Find where the given text appears and provide that cell's center as (X, Y) coordinate. 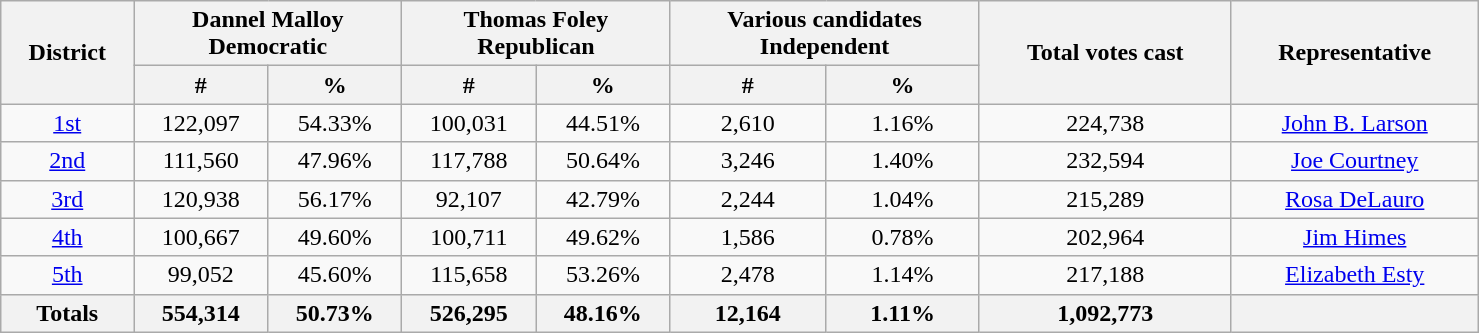
1.16% (902, 123)
John B. Larson (1354, 123)
202,964 (1105, 237)
100,667 (201, 237)
1.40% (902, 161)
Various candidatesIndependent (824, 34)
49.62% (603, 237)
Thomas FoleyRepublican (536, 34)
1,586 (748, 237)
Elizabeth Esty (1354, 275)
99,052 (201, 275)
224,738 (1105, 123)
526,295 (469, 313)
44.51% (603, 123)
111,560 (201, 161)
1.14% (902, 275)
554,314 (201, 313)
115,658 (469, 275)
50.64% (603, 161)
2,244 (748, 199)
Rosa DeLauro (1354, 199)
1.04% (902, 199)
47.96% (335, 161)
3rd (68, 199)
1,092,773 (1105, 313)
Totals (68, 313)
3,246 (748, 161)
45.60% (335, 275)
56.17% (335, 199)
2,610 (748, 123)
Joe Courtney (1354, 161)
42.79% (603, 199)
117,788 (469, 161)
2,478 (748, 275)
Jim Himes (1354, 237)
50.73% (335, 313)
100,031 (469, 123)
2nd (68, 161)
232,594 (1105, 161)
48.16% (603, 313)
12,164 (748, 313)
1st (68, 123)
122,097 (201, 123)
92,107 (469, 199)
Dannel MalloyDemocratic (268, 34)
5th (68, 275)
Total votes cast (1105, 52)
54.33% (335, 123)
53.26% (603, 275)
100,711 (469, 237)
District (68, 52)
120,938 (201, 199)
49.60% (335, 237)
4th (68, 237)
1.11% (902, 313)
0.78% (902, 237)
215,289 (1105, 199)
Representative (1354, 52)
217,188 (1105, 275)
